Capture the cell that displays the provided text and extract its [x, y] central coordinate. 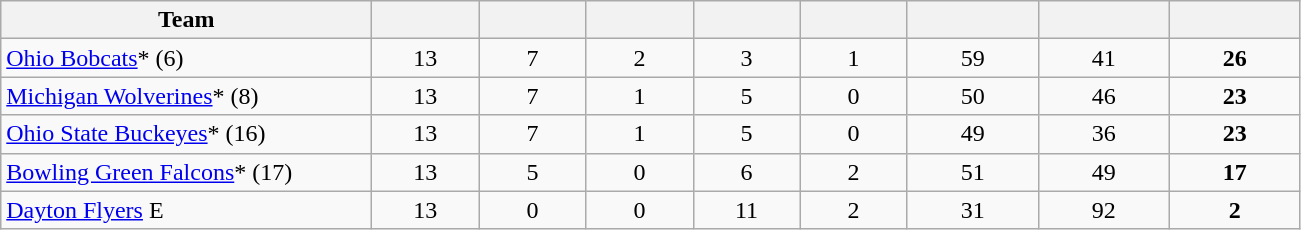
6 [746, 172]
Team [186, 20]
Ohio Bobcats* (6) [186, 58]
92 [1104, 210]
Ohio State Buckeyes* (16) [186, 134]
Bowling Green Falcons* (17) [186, 172]
31 [972, 210]
41 [1104, 58]
17 [1234, 172]
26 [1234, 58]
50 [972, 96]
51 [972, 172]
11 [746, 210]
Michigan Wolverines* (8) [186, 96]
36 [1104, 134]
Dayton Flyers E [186, 210]
46 [1104, 96]
59 [972, 58]
3 [746, 58]
